Identify which cell holds the provided text, then report its (x, y) central coordinate. 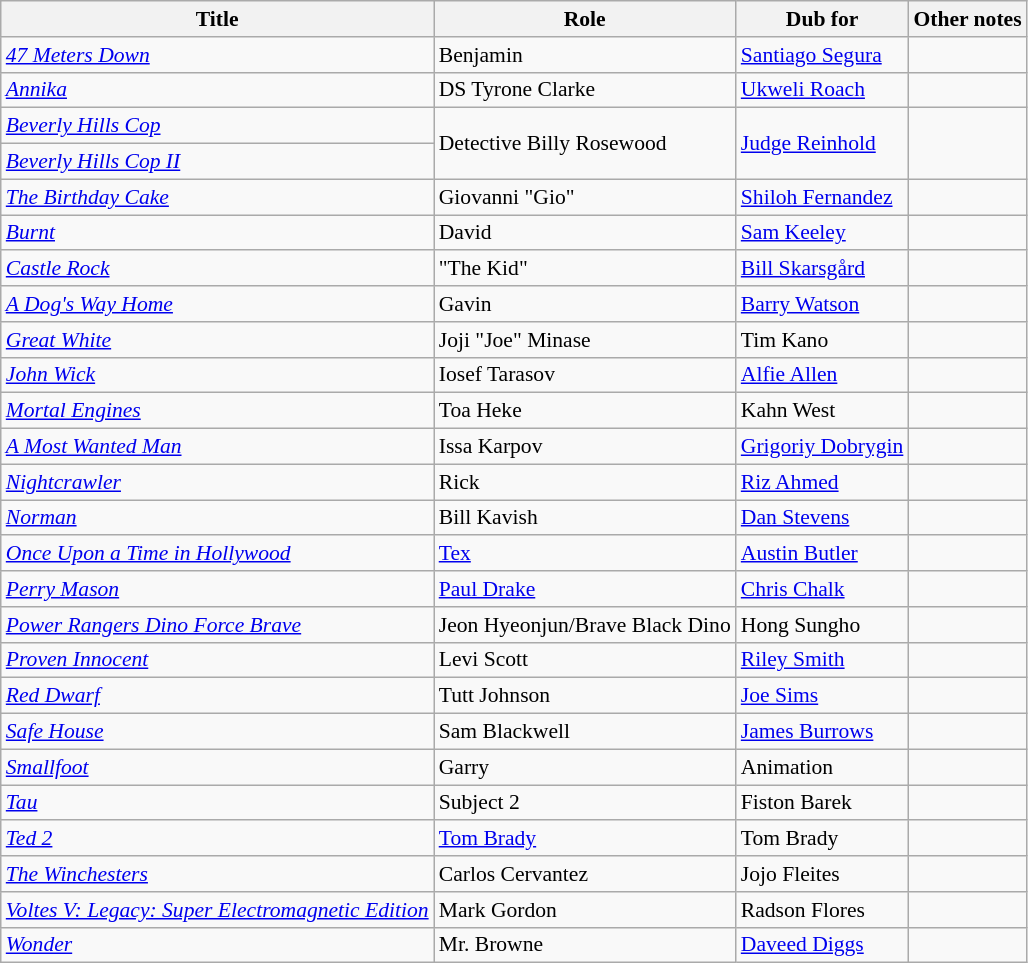
Tau (218, 803)
David (585, 233)
Power Rangers Dino Force Brave (218, 625)
Hong Sungho (822, 625)
Dub for (822, 19)
Chris Chalk (822, 589)
Issa Karpov (585, 447)
Annika (218, 90)
Mark Gordon (585, 910)
Bill Kavish (585, 518)
Iosef Tarasov (585, 375)
Grigoriy Dobrygin (822, 447)
Carlos Cervantez (585, 874)
Ted 2 (218, 839)
Detective Billy Rosewood (585, 144)
Red Dwarf (218, 696)
Santiago Segura (822, 55)
Shiloh Fernandez (822, 197)
Wonder (218, 945)
Burnt (218, 233)
Levi Scott (585, 660)
Judge Reinhold (822, 144)
Smallfoot (218, 767)
Jeon Hyeonjun/Brave Black Dino (585, 625)
Paul Drake (585, 589)
Tex (585, 554)
Animation (822, 767)
Mr. Browne (585, 945)
Proven Innocent (218, 660)
Other notes (967, 19)
Benjamin (585, 55)
Role (585, 19)
The Birthday Cake (218, 197)
Perry Mason (218, 589)
Dan Stevens (822, 518)
Joji "Joe" Minase (585, 340)
Jojo Fleites (822, 874)
Gavin (585, 304)
Fiston Barek (822, 803)
A Most Wanted Man (218, 447)
Castle Rock (218, 269)
Radson Flores (822, 910)
James Burrows (822, 732)
Riley Smith (822, 660)
Nightcrawler (218, 482)
The Winchesters (218, 874)
Once Upon a Time in Hollywood (218, 554)
A Dog's Way Home (218, 304)
Riz Ahmed (822, 482)
Beverly Hills Cop (218, 126)
Safe House (218, 732)
Sam Keeley (822, 233)
Toa Heke (585, 411)
Mortal Engines (218, 411)
"The Kid" (585, 269)
Tim Kano (822, 340)
Sam Blackwell (585, 732)
Giovanni "Gio" (585, 197)
DS Tyrone Clarke (585, 90)
Voltes V: Legacy: Super Electromagnetic Edition (218, 910)
Subject 2 (585, 803)
Joe Sims (822, 696)
Bill Skarsgård (822, 269)
Great White (218, 340)
Austin Butler (822, 554)
Garry (585, 767)
Alfie Allen (822, 375)
Barry Watson (822, 304)
Norman (218, 518)
47 Meters Down (218, 55)
Beverly Hills Cop II (218, 162)
John Wick (218, 375)
Kahn West (822, 411)
Daveed Diggs (822, 945)
Tutt Johnson (585, 696)
Title (218, 19)
Ukweli Roach (822, 90)
Rick (585, 482)
